Identify which cell holds the provided text, then report its [X, Y] central coordinate. 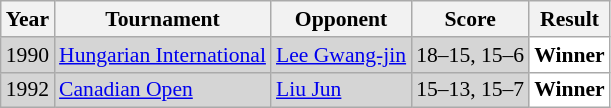
Score [470, 19]
Result [570, 19]
1990 [28, 55]
Canadian Open [162, 90]
Tournament [162, 19]
Year [28, 19]
Lee Gwang-jin [341, 55]
18–15, 15–6 [470, 55]
15–13, 15–7 [470, 90]
Opponent [341, 19]
1992 [28, 90]
Liu Jun [341, 90]
Hungarian International [162, 55]
